Extract the [x, y] coordinate from the center of the cell holding the provided text.  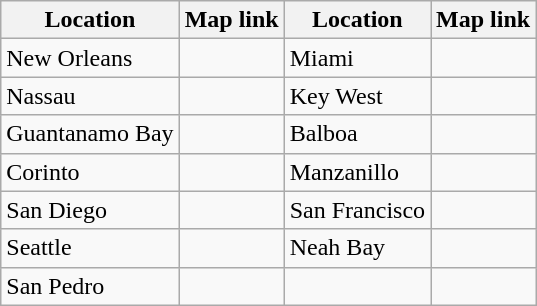
San Diego [90, 210]
Corinto [90, 172]
Neah Bay [357, 248]
Balboa [357, 134]
Key West [357, 96]
Guantanamo Bay [90, 134]
San Francisco [357, 210]
Miami [357, 58]
Seattle [90, 248]
Manzanillo [357, 172]
New Orleans [90, 58]
San Pedro [90, 286]
Nassau [90, 96]
